Capture the cell that displays the provided text and extract its (X, Y) central coordinate. 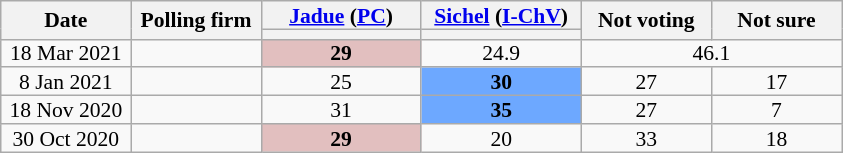
18 (776, 138)
17 (776, 82)
Not voting (646, 20)
8 Jan 2021 (66, 82)
25 (341, 82)
18 Nov 2020 (66, 110)
30 Oct 2020 (66, 138)
30 (501, 82)
Jadue (PC) (341, 15)
Polling firm (196, 20)
Date (66, 20)
Not sure (776, 20)
Sichel (I-ChV) (501, 15)
7 (776, 110)
24.9 (501, 53)
31 (341, 110)
46.1 (711, 53)
33 (646, 138)
35 (501, 110)
18 Mar 2021 (66, 53)
20 (501, 138)
